Return (X, Y) of the center of cell containing provided text 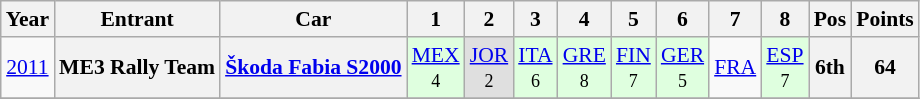
6th (830, 68)
ESP7 (784, 68)
GRE8 (584, 68)
2011 (28, 68)
JOR2 (490, 68)
5 (634, 19)
Car (313, 19)
Škoda Fabia S2000 (313, 68)
1 (436, 19)
64 (885, 68)
FIN7 (634, 68)
8 (784, 19)
FRA (735, 68)
Points (885, 19)
4 (584, 19)
ME3 Rally Team (137, 68)
Entrant (137, 19)
6 (682, 19)
Year (28, 19)
2 (490, 19)
MEX4 (436, 68)
ITA6 (535, 68)
3 (535, 19)
GER5 (682, 68)
Pos (830, 19)
7 (735, 19)
